Search for the cell housing the specified text and yield its (X, Y) center coordinate. 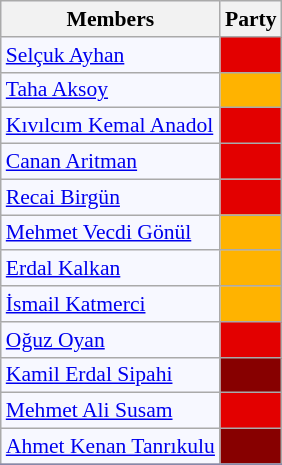
Ahmet Kenan Tanrıkulu (110, 447)
Mehmet Ali Susam (110, 411)
Taha Aksoy (110, 90)
Party (251, 19)
İsmail Katmerci (110, 304)
Members (110, 19)
Canan Aritman (110, 162)
Recai Birgün (110, 197)
Kamil Erdal Sipahi (110, 375)
Oğuz Oyan (110, 340)
Erdal Kalkan (110, 269)
Mehmet Vecdi Gönül (110, 233)
Selçuk Ayhan (110, 55)
Kıvılcım Kemal Anadol (110, 126)
